Return the [x, y] coordinate for the center point of the cell that contains the specified text.  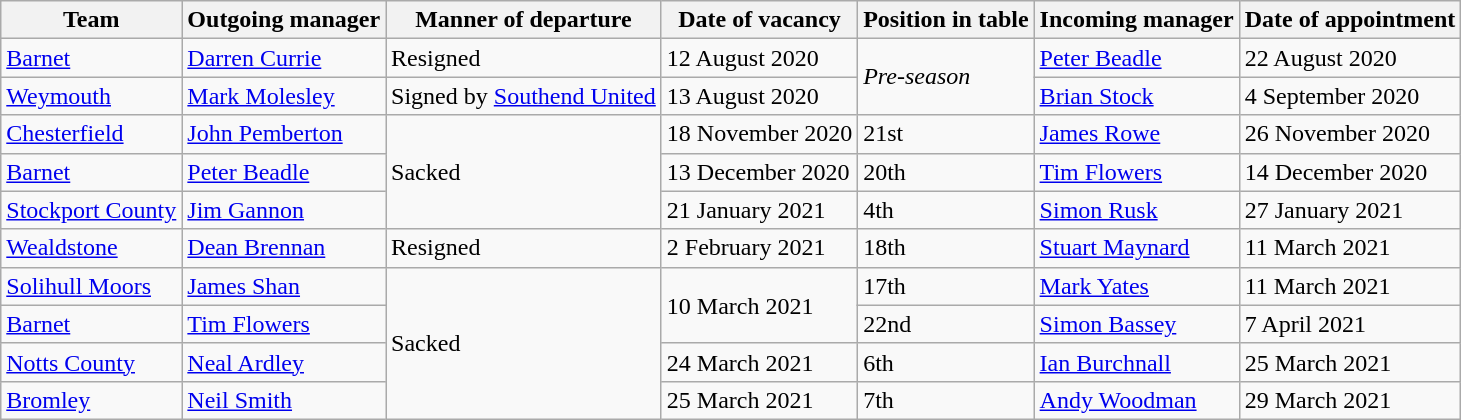
20th [946, 172]
John Pemberton [284, 134]
7th [946, 400]
Bromley [92, 400]
18th [946, 248]
Jim Gannon [284, 210]
26 November 2020 [1350, 134]
Simon Bassey [1136, 324]
James Shan [284, 286]
Outgoing manager [284, 20]
Incoming manager [1136, 20]
Stockport County [92, 210]
Stuart Maynard [1136, 248]
2 February 2021 [759, 248]
Neal Ardley [284, 362]
7 April 2021 [1350, 324]
21 January 2021 [759, 210]
22 August 2020 [1350, 58]
29 March 2021 [1350, 400]
12 August 2020 [759, 58]
Simon Rusk [1136, 210]
Wealdstone [92, 248]
Signed by Southend United [524, 96]
Mark Molesley [284, 96]
27 January 2021 [1350, 210]
Andy Woodman [1136, 400]
4 September 2020 [1350, 96]
Neil Smith [284, 400]
Manner of departure [524, 20]
18 November 2020 [759, 134]
Dean Brennan [284, 248]
6th [946, 362]
Pre-season [946, 77]
14 December 2020 [1350, 172]
10 March 2021 [759, 305]
Darren Currie [284, 58]
Date of vacancy [759, 20]
13 August 2020 [759, 96]
Mark Yates [1136, 286]
Brian Stock [1136, 96]
Weymouth [92, 96]
James Rowe [1136, 134]
Solihull Moors [92, 286]
24 March 2021 [759, 362]
4th [946, 210]
Date of appointment [1350, 20]
Notts County [92, 362]
13 December 2020 [759, 172]
Team [92, 20]
17th [946, 286]
Position in table [946, 20]
21st [946, 134]
22nd [946, 324]
Ian Burchnall [1136, 362]
Chesterfield [92, 134]
